Determine the (x, y) coordinate at the center of the cell enclosing the given text.  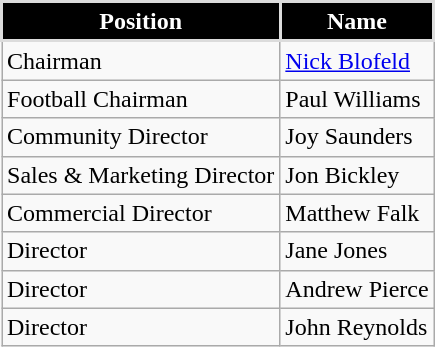
Jon Bickley (357, 175)
Matthew Falk (357, 213)
Paul Williams (357, 99)
Sales & Marketing Director (141, 175)
Chairman (141, 60)
Community Director (141, 137)
Joy Saunders (357, 137)
John Reynolds (357, 327)
Jane Jones (357, 251)
Football Chairman (141, 99)
Commercial Director (141, 213)
Andrew Pierce (357, 289)
Name (357, 22)
Position (141, 22)
Nick Blofeld (357, 60)
